Detect which cell encompasses the target text, then output its [x, y] center coordinate. 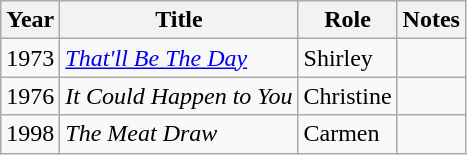
The Meat Draw [179, 134]
Carmen [348, 134]
Shirley [348, 58]
Year [30, 20]
It Could Happen to You [179, 96]
1998 [30, 134]
Role [348, 20]
Title [179, 20]
1973 [30, 58]
Notes [431, 20]
Christine [348, 96]
That'll Be The Day [179, 58]
1976 [30, 96]
